Return the (x, y) coordinate for the center point of the cell that contains the specified text.  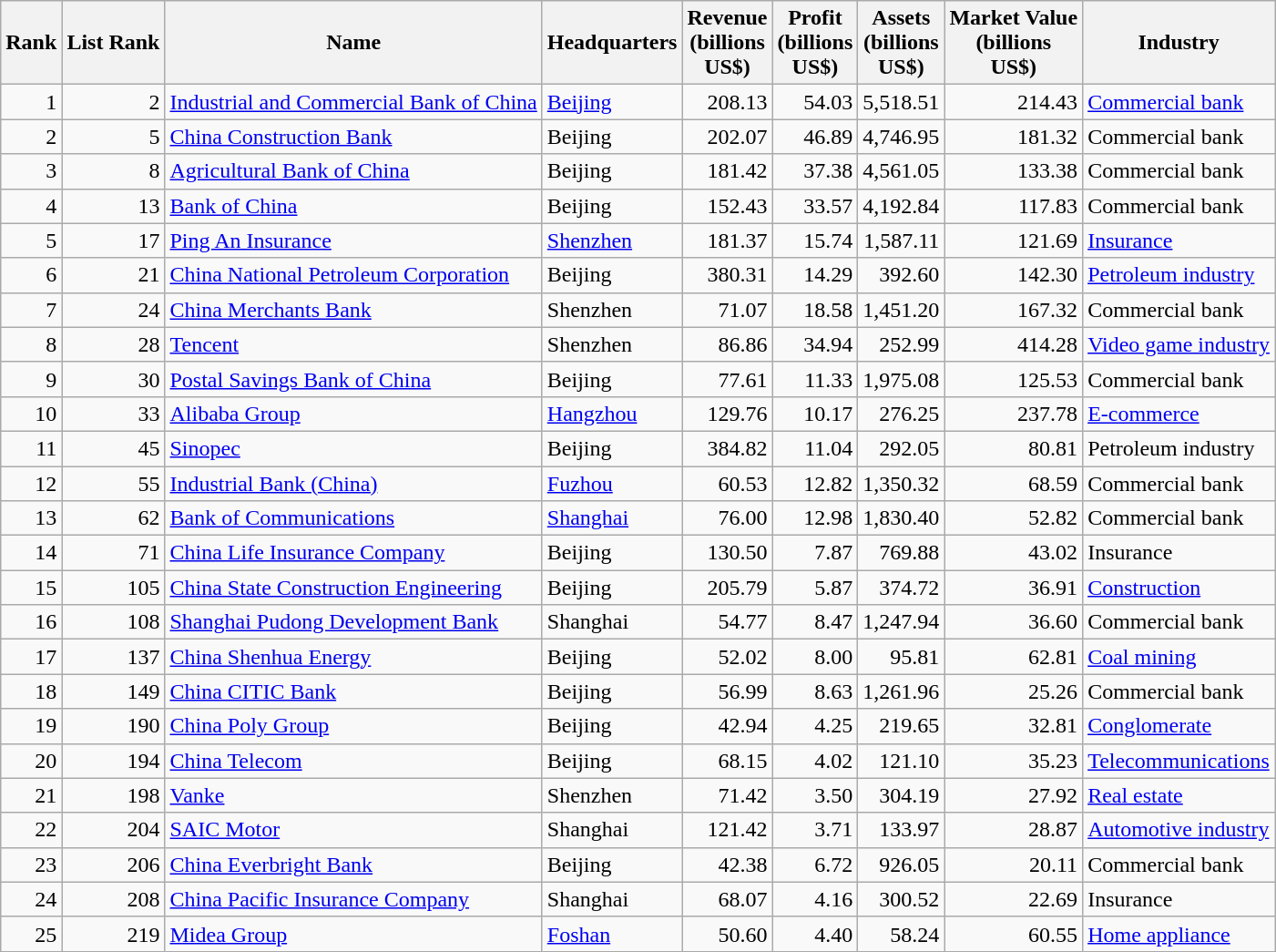
Revenue(billionsUS$) (727, 43)
33.57 (815, 206)
121.69 (1014, 241)
22.69 (1014, 899)
95.81 (902, 657)
34.94 (815, 344)
Market Value(billionsUS$) (1014, 43)
China Telecom (353, 761)
China Pacific Insurance Company (353, 899)
374.72 (902, 588)
300.52 (902, 899)
12.98 (815, 518)
18.58 (815, 310)
Conglomerate (1179, 726)
133.97 (902, 830)
25.26 (1014, 691)
926.05 (902, 865)
219.65 (902, 726)
3 (31, 171)
56.99 (727, 691)
20.11 (1014, 865)
35.23 (1014, 761)
190 (113, 726)
14.29 (815, 275)
30 (113, 379)
52.02 (727, 657)
80.81 (1014, 448)
276.25 (902, 414)
8.00 (815, 657)
19 (31, 726)
208.13 (727, 102)
China Life Insurance Company (353, 553)
219 (113, 934)
1,451.20 (902, 310)
129.76 (727, 414)
52.82 (1014, 518)
117.83 (1014, 206)
1 (31, 102)
62 (113, 518)
Industrial and Commercial Bank of China (353, 102)
11.33 (815, 379)
Industrial Bank (China) (353, 484)
414.28 (1014, 344)
11 (31, 448)
133.38 (1014, 171)
Telecommunications (1179, 761)
15 (31, 588)
194 (113, 761)
137 (113, 657)
142.30 (1014, 275)
152.43 (727, 206)
Automotive industry (1179, 830)
Tencent (353, 344)
71.42 (727, 795)
7 (31, 310)
1,350.32 (902, 484)
Hangzhou (612, 414)
23 (31, 865)
SAIC Motor (353, 830)
206 (113, 865)
181.42 (727, 171)
149 (113, 691)
3.71 (815, 830)
105 (113, 588)
4.02 (815, 761)
14 (31, 553)
8.63 (815, 691)
205.79 (727, 588)
304.19 (902, 795)
1,261.96 (902, 691)
252.99 (902, 344)
5,518.51 (902, 102)
China Merchants Bank (353, 310)
Rank (31, 43)
1,247.94 (902, 622)
8.47 (815, 622)
4.25 (815, 726)
28.87 (1014, 830)
4,192.84 (902, 206)
769.88 (902, 553)
1,975.08 (902, 379)
380.31 (727, 275)
68.59 (1014, 484)
5.87 (815, 588)
15.74 (815, 241)
China CITIC Bank (353, 691)
125.53 (1014, 379)
54.77 (727, 622)
11.04 (815, 448)
12.82 (815, 484)
392.60 (902, 275)
4.16 (815, 899)
Midea Group (353, 934)
71.07 (727, 310)
6.72 (815, 865)
42.38 (727, 865)
121.10 (902, 761)
55 (113, 484)
12 (31, 484)
Headquarters (612, 43)
16 (31, 622)
Agricultural Bank of China (353, 171)
List Rank (113, 43)
9 (31, 379)
1,587.11 (902, 241)
18 (31, 691)
77.61 (727, 379)
Real estate (1179, 795)
28 (113, 344)
Bank of Communications (353, 518)
Home appliance (1179, 934)
50.60 (727, 934)
36.60 (1014, 622)
208 (113, 899)
54.03 (815, 102)
32.81 (1014, 726)
Bank of China (353, 206)
10.17 (815, 414)
Fuzhou (612, 484)
108 (113, 622)
Vanke (353, 795)
Ping An Insurance (353, 241)
China Everbright Bank (353, 865)
181.37 (727, 241)
China State Construction Engineering (353, 588)
Coal mining (1179, 657)
237.78 (1014, 414)
76.00 (727, 518)
33 (113, 414)
60.53 (727, 484)
1,830.40 (902, 518)
7.87 (815, 553)
10 (31, 414)
China Poly Group (353, 726)
Profit(billionsUS$) (815, 43)
204 (113, 830)
Name (353, 43)
36.91 (1014, 588)
China Shenhua Energy (353, 657)
42.94 (727, 726)
214.43 (1014, 102)
292.05 (902, 448)
130.50 (727, 553)
71 (113, 553)
58.24 (902, 934)
Sinopec (353, 448)
4,561.05 (902, 171)
181.32 (1014, 137)
4 (31, 206)
45 (113, 448)
121.42 (727, 830)
384.82 (727, 448)
Foshan (612, 934)
22 (31, 830)
62.81 (1014, 657)
4.40 (815, 934)
43.02 (1014, 553)
Shanghai Pudong Development Bank (353, 622)
46.89 (815, 137)
60.55 (1014, 934)
Alibaba Group (353, 414)
20 (31, 761)
37.38 (815, 171)
E-commerce (1179, 414)
198 (113, 795)
6 (31, 275)
202.07 (727, 137)
68.07 (727, 899)
Video game industry (1179, 344)
68.15 (727, 761)
Assets(billionsUS$) (902, 43)
China Construction Bank (353, 137)
25 (31, 934)
China National Petroleum Corporation (353, 275)
86.86 (727, 344)
27.92 (1014, 795)
Postal Savings Bank of China (353, 379)
167.32 (1014, 310)
3.50 (815, 795)
4,746.95 (902, 137)
Industry (1179, 43)
Construction (1179, 588)
